Search for the cell housing the specified text and yield its [x, y] center coordinate. 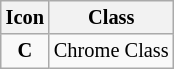
C [25, 51]
Icon [25, 17]
Chrome Class [112, 51]
Class [112, 17]
